Find where the given text appears and provide that cell's center as [X, Y] coordinate. 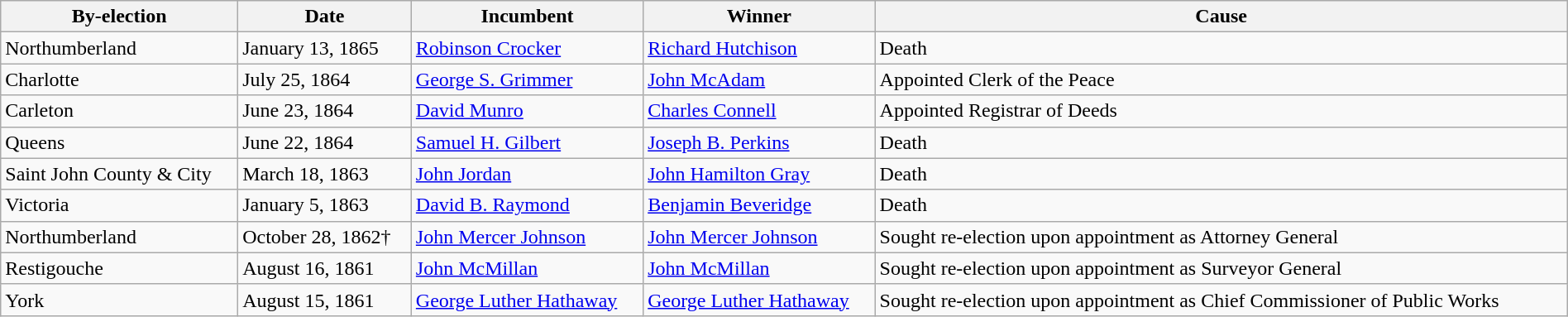
By-election [119, 17]
Appointed Registrar of Deeds [1221, 111]
March 18, 1863 [325, 174]
York [119, 300]
Samuel H. Gilbert [527, 142]
Date [325, 17]
January 5, 1863 [325, 205]
June 23, 1864 [325, 111]
January 13, 1865 [325, 48]
Robinson Crocker [527, 48]
Carleton [119, 111]
John Hamilton Gray [759, 174]
Winner [759, 17]
Sought re-election upon appointment as Chief Commissioner of Public Works [1221, 300]
John McAdam [759, 79]
July 25, 1864 [325, 79]
Richard Hutchison [759, 48]
George S. Grimmer [527, 79]
Appointed Clerk of the Peace [1221, 79]
Queens [119, 142]
Saint John County & City [119, 174]
August 15, 1861 [325, 300]
Charlotte [119, 79]
Cause [1221, 17]
John Jordan [527, 174]
Sought re-election upon appointment as Attorney General [1221, 237]
Charles Connell [759, 111]
Incumbent [527, 17]
Sought re-election upon appointment as Surveyor General [1221, 268]
Restigouche [119, 268]
Joseph B. Perkins [759, 142]
David B. Raymond [527, 205]
Victoria [119, 205]
August 16, 1861 [325, 268]
David Munro [527, 111]
Benjamin Beveridge [759, 205]
June 22, 1864 [325, 142]
October 28, 1862† [325, 237]
